Locate the cell with the specified text and output its (X, Y) center coordinate. 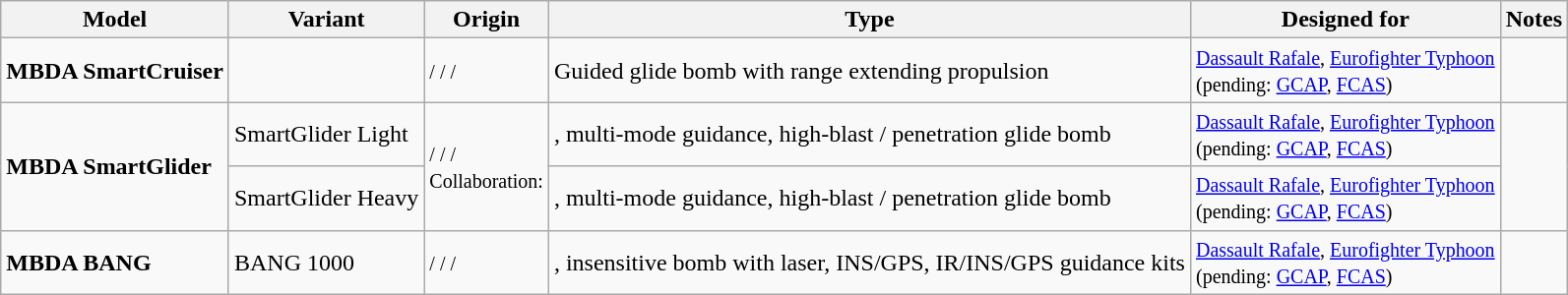
MBDA SmartCruiser (115, 71)
/ / / Collaboration: (486, 166)
MBDA BANG (115, 262)
Variant (326, 20)
Guided glide bomb with range extending propulsion (869, 71)
, insensitive bomb with laser, INS/GPS, IR/INS/GPS guidance kits (869, 262)
Type (869, 20)
Origin (486, 20)
SmartGlider Heavy (326, 199)
Model (115, 20)
MBDA SmartGlider (115, 166)
Notes (1534, 20)
BANG 1000 (326, 262)
Designed for (1345, 20)
SmartGlider Light (326, 134)
